Extract the (x, y) coordinate from the center of the cell holding the provided text.  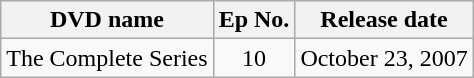
October 23, 2007 (384, 58)
DVD name (107, 20)
The Complete Series (107, 58)
Ep No. (254, 20)
10 (254, 58)
Release date (384, 20)
